Detect which cell encompasses the target text, then output its [X, Y] center coordinate. 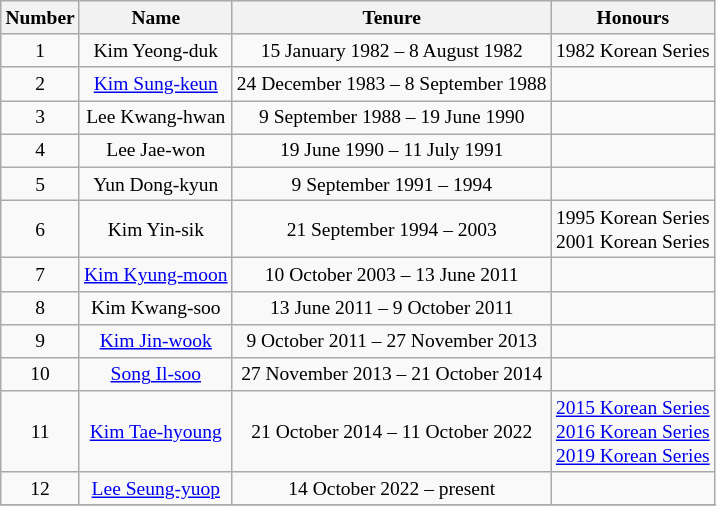
27 November 2013 – 21 October 2014 [392, 374]
5 [40, 184]
8 [40, 308]
1 [40, 50]
Tenure [392, 18]
21 October 2014 – 11 October 2022 [392, 432]
9 October 2011 – 27 November 2013 [392, 340]
Song Il-soo [156, 374]
13 June 2011 – 9 October 2011 [392, 308]
24 December 1983 – 8 September 1988 [392, 84]
10 [40, 374]
2 [40, 84]
Kim Kyung-moon [156, 274]
Kim Jin-wook [156, 340]
15 January 1982 – 8 August 1982 [392, 50]
Lee Kwang-hwan [156, 118]
14 October 2022 – present [392, 488]
Kim Kwang-soo [156, 308]
Name [156, 18]
21 September 1994 – 2003 [392, 228]
1982 Korean Series [632, 50]
Honours [632, 18]
11 [40, 432]
9 September 1988 – 19 June 1990 [392, 118]
7 [40, 274]
Kim Sung-keun [156, 84]
2015 Korean Series2016 Korean Series2019 Korean Series [632, 432]
6 [40, 228]
12 [40, 488]
Kim Yeong-duk [156, 50]
19 June 1990 – 11 July 1991 [392, 150]
Kim Tae-hyoung [156, 432]
Number [40, 18]
1995 Korean Series2001 Korean Series [632, 228]
9 [40, 340]
Lee Seung-yuop [156, 488]
10 October 2003 – 13 June 2011 [392, 274]
Lee Jae-won [156, 150]
3 [40, 118]
4 [40, 150]
Yun Dong-kyun [156, 184]
9 September 1991 – 1994 [392, 184]
Kim Yin-sik [156, 228]
